Find where the given text appears and provide that cell's center as [x, y] coordinate. 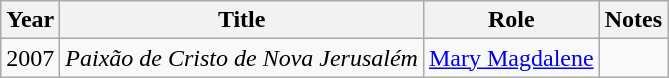
2007 [30, 58]
Paixão de Cristo de Nova Jerusalém [242, 58]
Title [242, 20]
Role [511, 20]
Year [30, 20]
Mary Magdalene [511, 58]
Notes [633, 20]
